Extract the (X, Y) coordinate from the center of the cell holding the provided text.  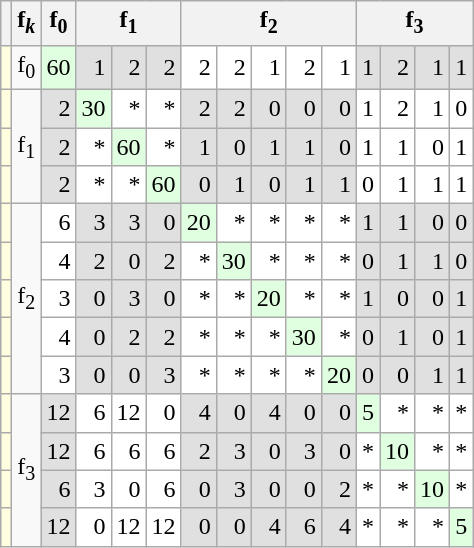
fk (26, 23)
